Capture the cell that displays the provided text and extract its [X, Y] central coordinate. 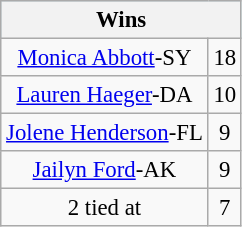
10 [224, 95]
Jolene Henderson-FL [104, 133]
2 tied at [104, 208]
Wins [122, 20]
Monica Abbott-SY [104, 58]
18 [224, 58]
Lauren Haeger-DA [104, 95]
7 [224, 208]
Jailyn Ford-AK [104, 170]
